Capture the cell that displays the provided text and extract its (x, y) central coordinate. 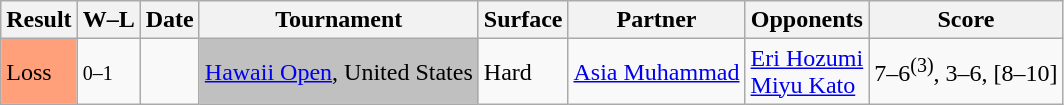
Score (966, 20)
Asia Muhammad (656, 72)
Date (170, 20)
Partner (656, 20)
W–L (108, 20)
Hawaii Open, United States (338, 72)
Result (39, 20)
Opponents (807, 20)
Hard (523, 72)
Loss (39, 72)
Tournament (338, 20)
Eri Hozumi Miyu Kato (807, 72)
Surface (523, 20)
7–6(3), 3–6, [8–10] (966, 72)
0–1 (108, 72)
